Search for the cell housing the specified text and yield its [X, Y] center coordinate. 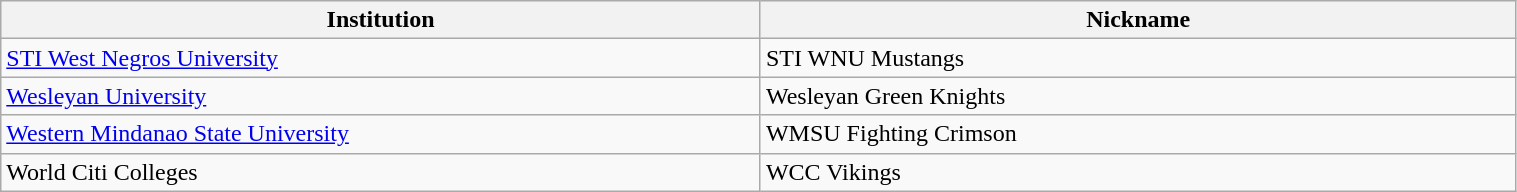
World Citi Colleges [381, 172]
Institution [381, 20]
Wesleyan Green Knights [1138, 96]
WMSU Fighting Crimson [1138, 134]
Wesleyan University [381, 96]
Nickname [1138, 20]
STI WNU Mustangs [1138, 58]
STI West Negros University [381, 58]
Western Mindanao State University [381, 134]
WCC Vikings [1138, 172]
